Scan for the cell matching the given text and deliver its (X, Y) coordinate at center. 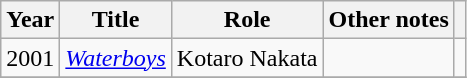
Year (30, 20)
2001 (30, 58)
Role (247, 20)
Other notes (388, 20)
Title (116, 20)
Waterboys (116, 58)
Kotaro Nakata (247, 58)
